Provide the (x, y) coordinate of the cell's center where the given text is located.  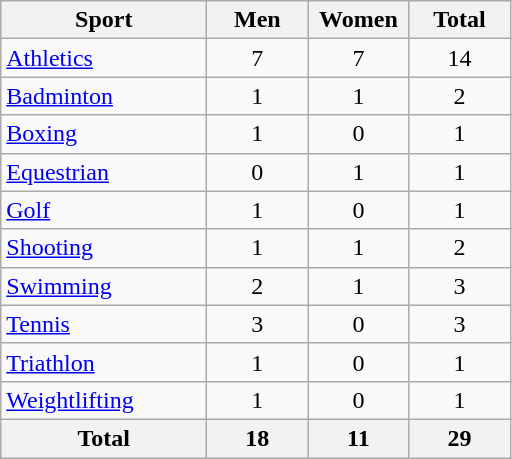
29 (460, 438)
Tennis (104, 324)
Triathlon (104, 362)
Badminton (104, 96)
Swimming (104, 286)
Boxing (104, 134)
14 (460, 58)
Sport (104, 20)
Shooting (104, 248)
Weightlifting (104, 400)
Women (358, 20)
Men (258, 20)
11 (358, 438)
Equestrian (104, 172)
18 (258, 438)
Golf (104, 210)
Athletics (104, 58)
